Find where the given text appears and provide that cell's center as (x, y) coordinate. 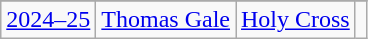
Thomas Gale (166, 20)
2024–25 (48, 20)
Holy Cross (296, 20)
